Capture the cell that displays the provided text and extract its (X, Y) central coordinate. 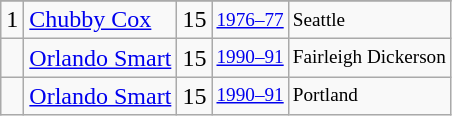
1976–77 (250, 20)
Fairleigh Dickerson (369, 58)
Portland (369, 96)
1 (12, 20)
Seattle (369, 20)
Chubby Cox (100, 20)
